Provide the [x, y] coordinate of the cell's center where the given text is located.  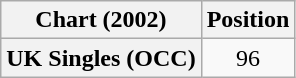
Chart (2002) [101, 20]
Position [248, 20]
96 [248, 58]
UK Singles (OCC) [101, 58]
